Extract the [x, y] coordinate from the center of the cell holding the provided text.  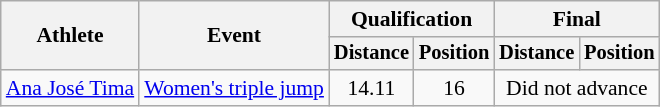
Did not advance [576, 88]
16 [454, 88]
Women's triple jump [234, 88]
Ana José Tima [70, 88]
Final [576, 19]
Athlete [70, 36]
14.11 [372, 88]
Qualification [412, 19]
Event [234, 36]
